Return [x, y] of the center of cell containing provided text 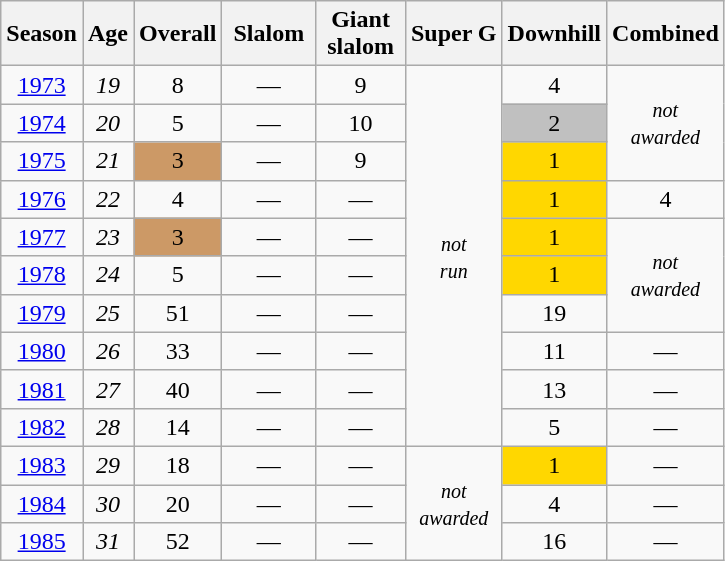
1978 [42, 275]
52 [178, 542]
13 [554, 389]
Combined [666, 34]
Overall [178, 34]
1983 [42, 465]
24 [108, 275]
notrun [454, 256]
31 [108, 542]
Slalom [269, 34]
8 [178, 85]
30 [108, 503]
2 [554, 123]
Age [108, 34]
21 [108, 161]
1985 [42, 542]
1984 [42, 503]
33 [178, 351]
1982 [42, 427]
1976 [42, 199]
14 [178, 427]
18 [178, 465]
1975 [42, 161]
1977 [42, 237]
16 [554, 542]
Downhill [554, 34]
22 [108, 199]
23 [108, 237]
1979 [42, 313]
25 [108, 313]
1974 [42, 123]
28 [108, 427]
26 [108, 351]
1980 [42, 351]
27 [108, 389]
Season [42, 34]
1981 [42, 389]
Super G [454, 34]
40 [178, 389]
51 [178, 313]
11 [554, 351]
10 [361, 123]
29 [108, 465]
1973 [42, 85]
Giant slalom [361, 34]
